For the text-containing cell, return its midpoint in [X, Y] coordinate format. 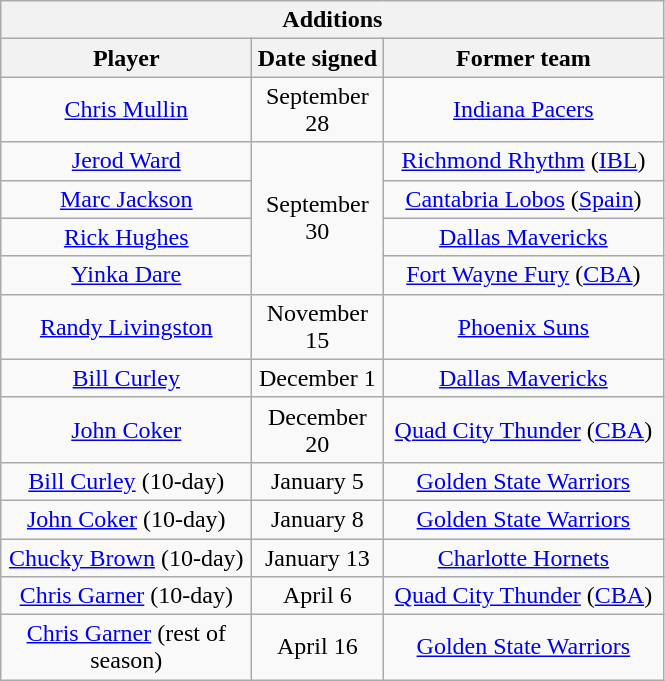
April 6 [318, 596]
Rick Hughes [126, 237]
Additions [332, 20]
December 20 [318, 430]
December 1 [318, 378]
John Coker [126, 430]
Bill Curley (10-day) [126, 481]
Bill Curley [126, 378]
Yinka Dare [126, 275]
January 8 [318, 519]
Randy Livingston [126, 326]
January 5 [318, 481]
Fort Wayne Fury (CBA) [524, 275]
Former team [524, 58]
January 13 [318, 557]
November 15 [318, 326]
Jerod Ward [126, 161]
April 16 [318, 648]
September 28 [318, 110]
Indiana Pacers [524, 110]
Charlotte Hornets [524, 557]
Chris Mullin [126, 110]
Player [126, 58]
September 30 [318, 218]
Marc Jackson [126, 199]
Phoenix Suns [524, 326]
Cantabria Lobos (Spain) [524, 199]
Chris Garner (rest of season) [126, 648]
Chucky Brown (10-day) [126, 557]
John Coker (10-day) [126, 519]
Date signed [318, 58]
Richmond Rhythm (IBL) [524, 161]
Chris Garner (10-day) [126, 596]
